Pinpoint the cell where the given text exists, returning its (x, y) midpoint coordinate. 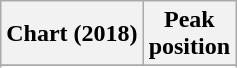
Peakposition (189, 34)
Chart (2018) (72, 34)
